Output the (X, Y) coordinate of the center of the cell containing the given text.  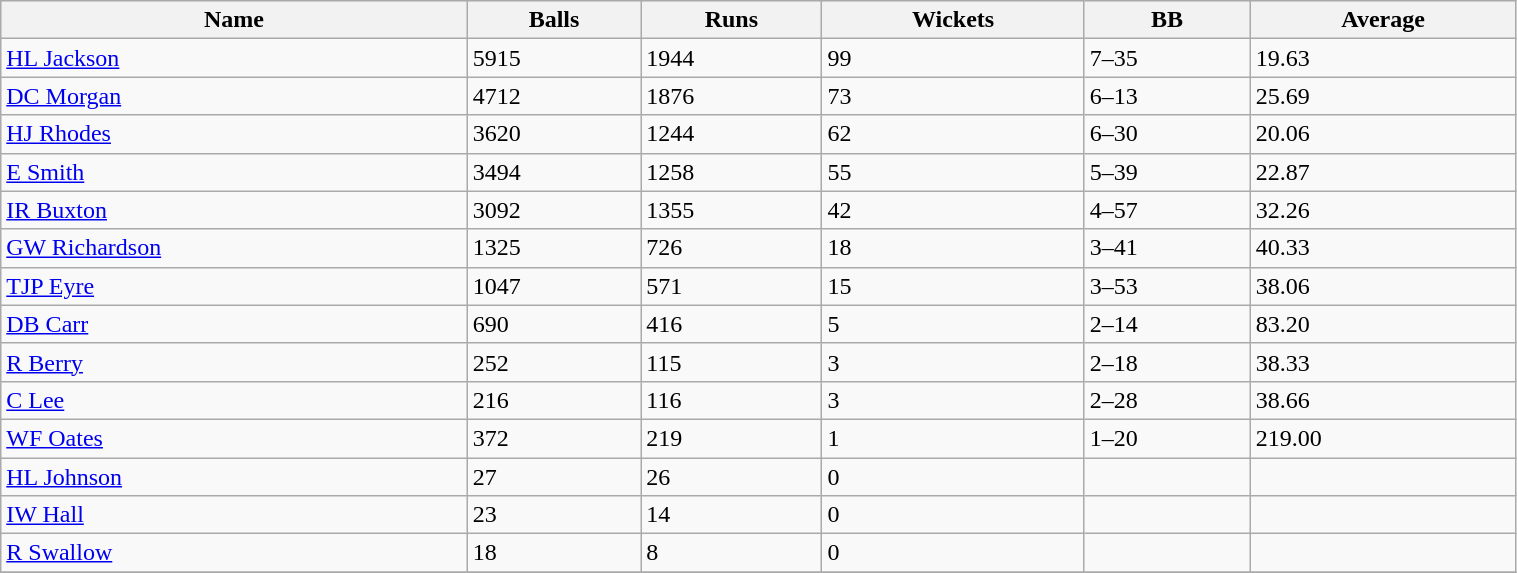
83.20 (1383, 324)
6–30 (1167, 134)
2–28 (1167, 400)
4712 (554, 96)
38.06 (1383, 286)
73 (953, 96)
WF Oates (234, 438)
99 (953, 58)
1 (953, 438)
HL Jackson (234, 58)
116 (732, 400)
BB (1167, 20)
252 (554, 362)
R Swallow (234, 553)
2–14 (1167, 324)
1325 (554, 248)
IW Hall (234, 515)
2–18 (1167, 362)
27 (554, 477)
C Lee (234, 400)
E Smith (234, 172)
26 (732, 477)
5 (953, 324)
Average (1383, 20)
6–13 (1167, 96)
3–53 (1167, 286)
726 (732, 248)
219.00 (1383, 438)
32.26 (1383, 210)
42 (953, 210)
1244 (732, 134)
1355 (732, 210)
R Berry (234, 362)
216 (554, 400)
Balls (554, 20)
15 (953, 286)
Runs (732, 20)
HL Johnson (234, 477)
8 (732, 553)
DB Carr (234, 324)
38.66 (1383, 400)
TJP Eyre (234, 286)
38.33 (1383, 362)
40.33 (1383, 248)
Wickets (953, 20)
1944 (732, 58)
690 (554, 324)
Name (234, 20)
219 (732, 438)
55 (953, 172)
3092 (554, 210)
5915 (554, 58)
23 (554, 515)
14 (732, 515)
416 (732, 324)
IR Buxton (234, 210)
62 (953, 134)
5–39 (1167, 172)
1–20 (1167, 438)
372 (554, 438)
1047 (554, 286)
20.06 (1383, 134)
19.63 (1383, 58)
1876 (732, 96)
1258 (732, 172)
4–57 (1167, 210)
571 (732, 286)
DC Morgan (234, 96)
115 (732, 362)
3494 (554, 172)
25.69 (1383, 96)
HJ Rhodes (234, 134)
3–41 (1167, 248)
3620 (554, 134)
22.87 (1383, 172)
GW Richardson (234, 248)
7–35 (1167, 58)
